Search for the cell housing the specified text and yield its (X, Y) center coordinate. 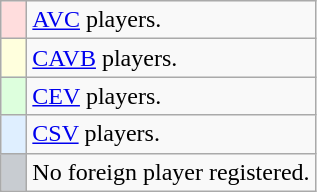
CSV players. (171, 134)
CEV players. (171, 96)
AVC players. (171, 20)
CAVB players. (171, 58)
No foreign player registered. (171, 172)
